Scan for the cell matching the given text and deliver its [X, Y] coordinate at center. 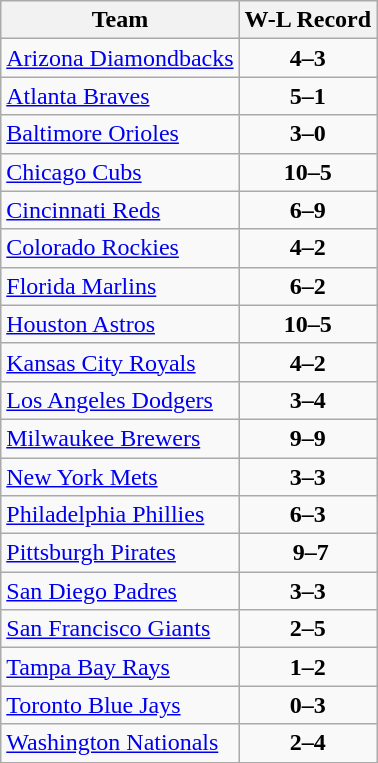
Colorado Rockies [120, 248]
Houston Astros [120, 324]
Philadelphia Phillies [120, 515]
Arizona Diamondbacks [120, 58]
Chicago Cubs [120, 172]
Pittsburgh Pirates [120, 553]
3–4 [308, 400]
5–1 [308, 96]
Milwaukee Brewers [120, 438]
Toronto Blue Jays [120, 705]
6–9 [308, 210]
Tampa Bay Rays [120, 667]
San Diego Padres [120, 591]
Kansas City Royals [120, 362]
Cincinnati Reds [120, 210]
0–3 [308, 705]
3–0 [308, 134]
Atlanta Braves [120, 96]
Baltimore Orioles [120, 134]
9–7 [308, 553]
6–2 [308, 286]
2–5 [308, 629]
Team [120, 20]
6–3 [308, 515]
Florida Marlins [120, 286]
1–2 [308, 667]
Los Angeles Dodgers [120, 400]
San Francisco Giants [120, 629]
Washington Nationals [120, 743]
New York Mets [120, 477]
2–4 [308, 743]
W-L Record [308, 20]
4–3 [308, 58]
9–9 [308, 438]
